Return [x, y] of the center of cell containing provided text 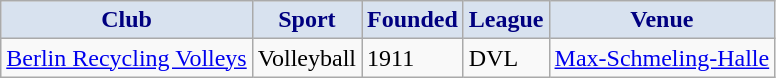
Max-Schmeling-Halle [662, 58]
Club [126, 20]
Volleyball [306, 58]
Founded [413, 20]
League [506, 20]
Sport [306, 20]
Venue [662, 20]
DVL [506, 58]
Berlin Recycling Volleys [126, 58]
1911 [413, 58]
